Output the [X, Y] coordinate of the center of the cell containing the given text.  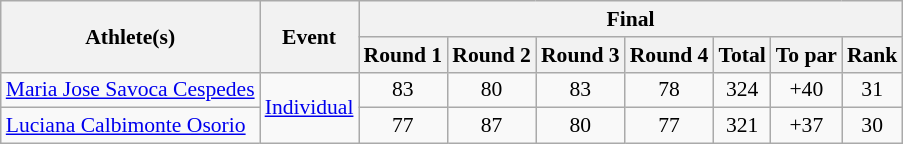
321 [742, 126]
324 [742, 90]
Individual [310, 108]
Luciana Calbimonte Osorio [130, 126]
+40 [806, 90]
Maria Jose Savoca Cespedes [130, 90]
Rank [872, 55]
Total [742, 55]
Round 2 [492, 55]
Round 4 [670, 55]
78 [670, 90]
87 [492, 126]
31 [872, 90]
Athlete(s) [130, 36]
30 [872, 126]
Event [310, 36]
+37 [806, 126]
Final [630, 19]
Round 1 [402, 55]
To par [806, 55]
Round 3 [580, 55]
